Return (X, Y) of the center of cell containing provided text 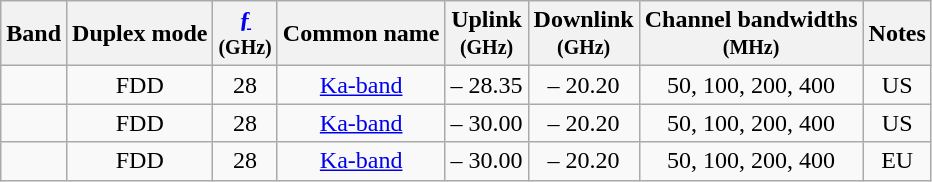
Channel bandwidths(MHz) (751, 34)
ƒ(GHz) (245, 34)
Downlink(GHz) (584, 34)
Notes (897, 34)
Common name (361, 34)
Band (34, 34)
Duplex mode (140, 34)
EU (897, 161)
Uplink(GHz) (486, 34)
– 28.35 (486, 85)
